Find where the given text appears and provide that cell's center as (X, Y) coordinate. 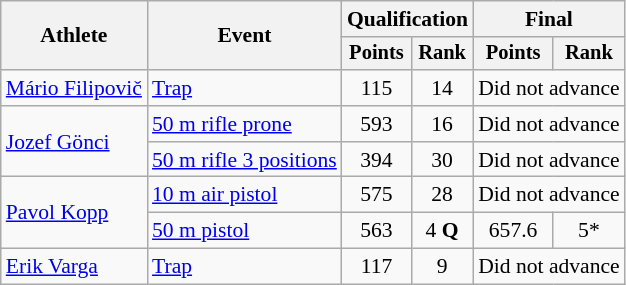
575 (376, 195)
563 (376, 231)
Jozef Gönci (74, 142)
Pavol Kopp (74, 212)
593 (376, 124)
Qualification (408, 19)
10 m air pistol (244, 195)
Event (244, 36)
5* (589, 231)
9 (442, 267)
657.6 (513, 231)
50 m rifle prone (244, 124)
30 (442, 160)
4 Q (442, 231)
Athlete (74, 36)
50 m rifle 3 positions (244, 160)
Erik Varga (74, 267)
Mário Filipovič (74, 88)
394 (376, 160)
117 (376, 267)
14 (442, 88)
50 m pistol (244, 231)
115 (376, 88)
28 (442, 195)
Final (549, 19)
16 (442, 124)
